Return [X, Y] of the center of cell containing provided text 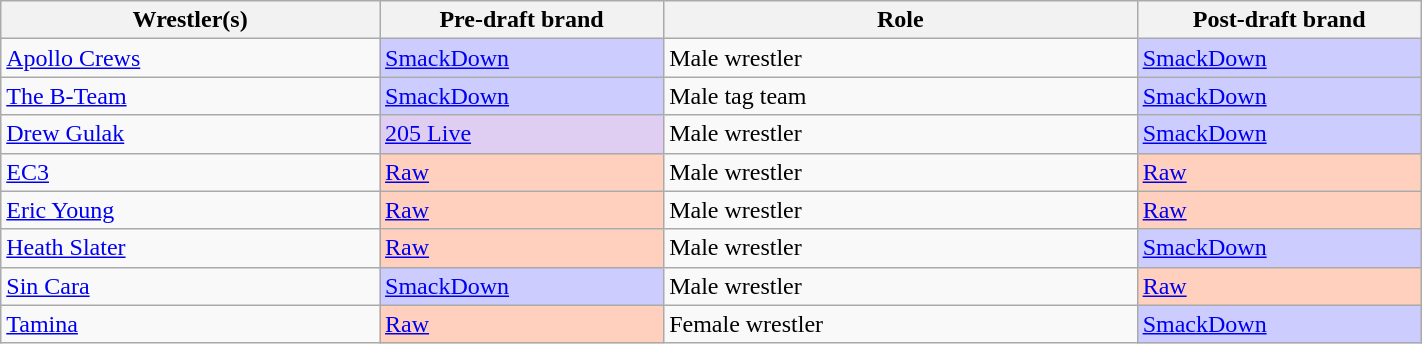
Wrestler(s) [190, 20]
Apollo Crews [190, 58]
EC3 [190, 172]
Female wrestler [901, 324]
205 Live [522, 134]
Post-draft brand [1279, 20]
Drew Gulak [190, 134]
Male tag team [901, 96]
Sin Cara [190, 286]
Eric Young [190, 210]
Heath Slater [190, 248]
The B-Team [190, 96]
Pre-draft brand [522, 20]
Role [901, 20]
Tamina [190, 324]
